Identify which cell holds the provided text, then report its (x, y) central coordinate. 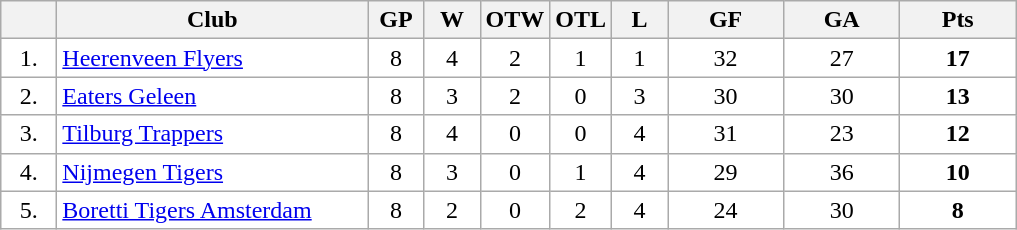
24 (726, 210)
2. (29, 96)
12 (958, 134)
W (452, 20)
Heerenveen Flyers (212, 58)
1. (29, 58)
Boretti Tigers Amsterdam (212, 210)
L (640, 20)
17 (958, 58)
Eaters Geleen (212, 96)
23 (842, 134)
4. (29, 172)
OTW (515, 20)
27 (842, 58)
Nijmegen Tigers (212, 172)
13 (958, 96)
29 (726, 172)
Pts (958, 20)
OTL (581, 20)
Tilburg Trappers (212, 134)
3. (29, 134)
31 (726, 134)
GP (396, 20)
36 (842, 172)
32 (726, 58)
Club (212, 20)
5. (29, 210)
GA (842, 20)
GF (726, 20)
10 (958, 172)
